Search for the cell housing the specified text and yield its [X, Y] center coordinate. 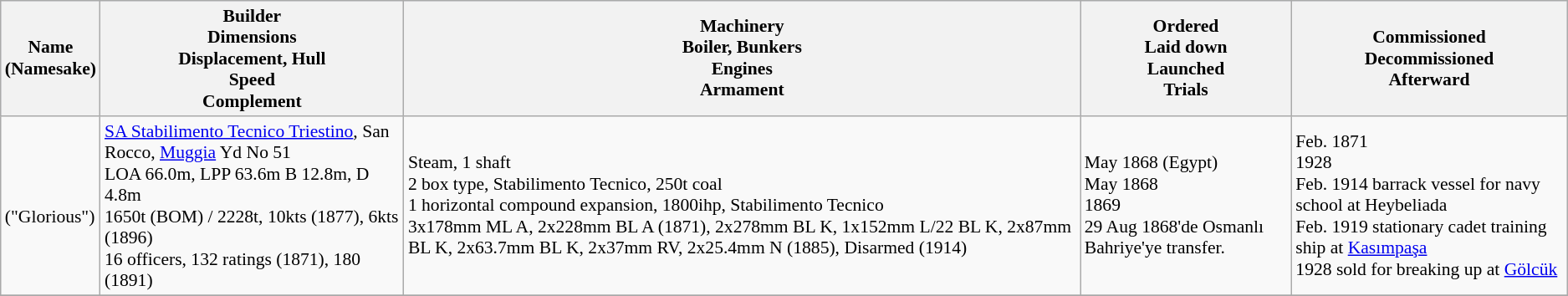
May 1868 (Egypt)May 1868186929 Aug 1868'de Osmanlı Bahriye'ye transfer. [1186, 206]
BuilderDimensionsDisplacement, HullSpeedComplement [253, 59]
("Glorious") [50, 206]
CommissionedDecommissionedAfterward [1428, 59]
Name(Namesake) [50, 59]
MachineryBoiler, BunkersEnginesArmament [743, 59]
OrderedLaid downLaunchedTrials [1186, 59]
